From the cell containing the given text, extract its center point as [x, y] coordinate. 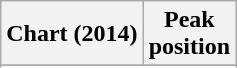
Peakposition [189, 34]
Chart (2014) [72, 34]
